Provide the [x, y] coordinate of the cell's center where the given text is located.  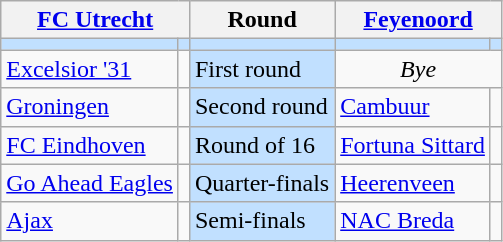
Bye [418, 69]
Fortuna Sittard [413, 145]
Groningen [90, 107]
Heerenveen [413, 183]
NAC Breda [413, 221]
FC Eindhoven [90, 145]
Round of 16 [262, 145]
Round [262, 20]
Cambuur [413, 107]
Second round [262, 107]
Semi-finals [262, 221]
Feyenoord [418, 20]
Go Ahead Eagles [90, 183]
Excelsior '31 [90, 69]
First round [262, 69]
Quarter-finals [262, 183]
FC Utrecht [96, 20]
Ajax [90, 221]
